Scan for the cell matching the given text and deliver its [x, y] coordinate at center. 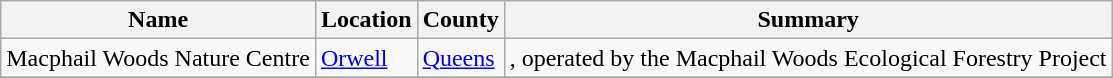
, operated by the Macphail Woods Ecological Forestry Project [808, 58]
Location [366, 20]
Macphail Woods Nature Centre [158, 58]
Queens [460, 58]
Summary [808, 20]
Orwell [366, 58]
County [460, 20]
Name [158, 20]
